Determine the (X, Y) coordinate at the center of the cell enclosing the given text.  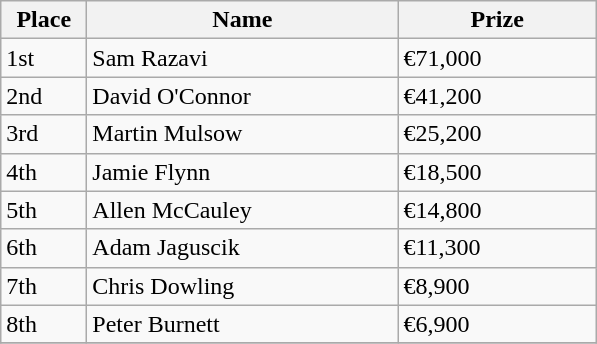
€8,900 (498, 286)
1st (44, 58)
€25,200 (498, 134)
2nd (44, 96)
6th (44, 248)
David O'Connor (242, 96)
€6,900 (498, 324)
Jamie Flynn (242, 172)
Peter Burnett (242, 324)
Name (242, 20)
4th (44, 172)
Allen McCauley (242, 210)
€41,200 (498, 96)
3rd (44, 134)
€18,500 (498, 172)
€71,000 (498, 58)
€11,300 (498, 248)
Adam Jaguscik (242, 248)
Martin Mulsow (242, 134)
Place (44, 20)
7th (44, 286)
8th (44, 324)
Prize (498, 20)
5th (44, 210)
Chris Dowling (242, 286)
€14,800 (498, 210)
Sam Razavi (242, 58)
